Find where the given text appears and provide that cell's center as (X, Y) coordinate. 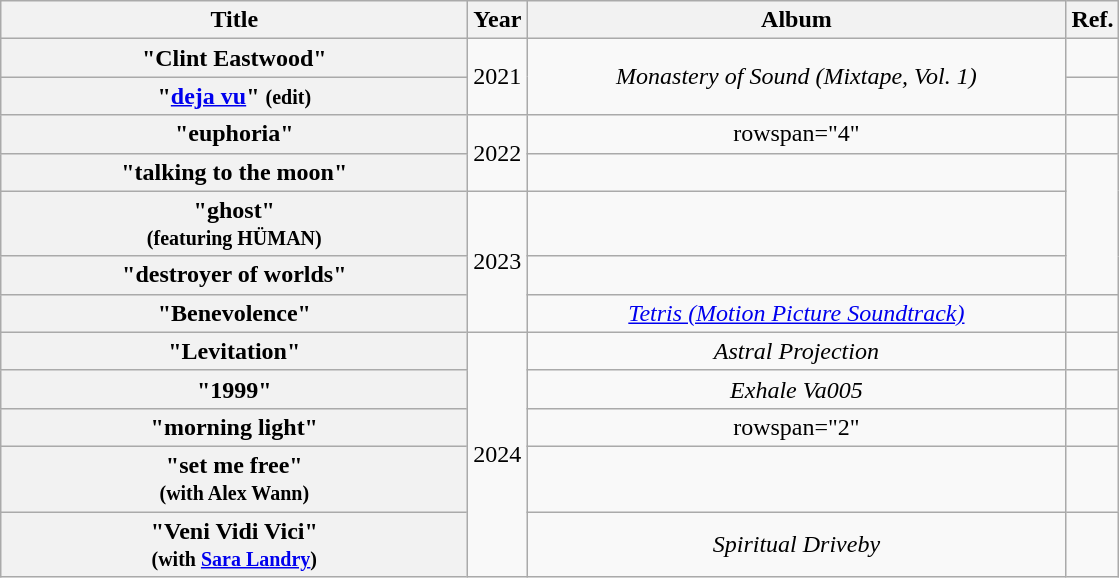
"1999" (234, 389)
"destroyer of worlds" (234, 275)
"ghost"(featuring HÜMAN) (234, 224)
rowspan="2" (796, 427)
"morning light" (234, 427)
Astral Projection (796, 351)
Album (796, 20)
Monastery of Sound (Mixtape, Vol. 1) (796, 77)
rowspan="4" (796, 134)
2022 (498, 153)
"Benevolence" (234, 313)
"euphoria" (234, 134)
Year (498, 20)
Exhale Va005 (796, 389)
"set me free"(with Alex Wann) (234, 478)
"Veni Vidi Vici"(with Sara Landry) (234, 544)
Title (234, 20)
"talking to the moon" (234, 172)
"Clint Eastwood" (234, 58)
"deja vu" (edit) (234, 96)
Spiritual Driveby (796, 544)
"Levitation" (234, 351)
2023 (498, 262)
Ref. (1092, 20)
Tetris (Motion Picture Soundtrack) (796, 313)
2021 (498, 77)
2024 (498, 454)
